Output the (x, y) coordinate of the center of the cell containing the given text.  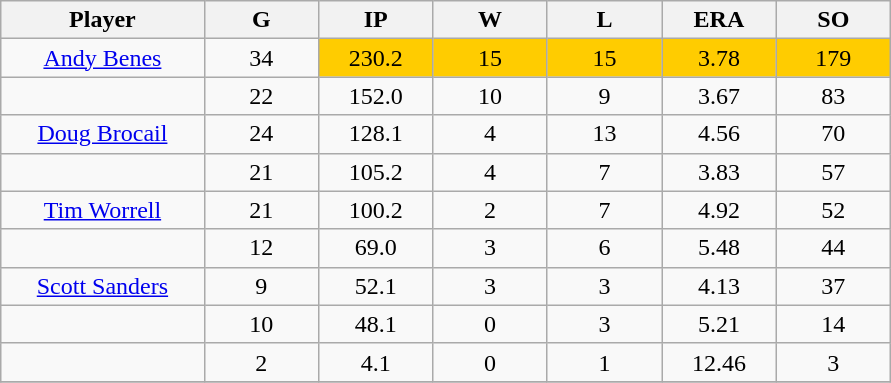
3.78 (719, 58)
230.2 (376, 58)
3.67 (719, 96)
Doug Brocail (102, 134)
83 (834, 96)
5.21 (719, 324)
179 (834, 58)
12 (261, 248)
SO (834, 20)
44 (834, 248)
128.1 (376, 134)
W (490, 20)
52.1 (376, 286)
4.56 (719, 134)
57 (834, 172)
12.46 (719, 362)
3.83 (719, 172)
14 (834, 324)
52 (834, 210)
5.48 (719, 248)
ERA (719, 20)
G (261, 20)
6 (604, 248)
48.1 (376, 324)
4.1 (376, 362)
4.92 (719, 210)
Andy Benes (102, 58)
L (604, 20)
105.2 (376, 172)
IP (376, 20)
69.0 (376, 248)
1 (604, 362)
70 (834, 134)
4.13 (719, 286)
Scott Sanders (102, 286)
Player (102, 20)
37 (834, 286)
100.2 (376, 210)
22 (261, 96)
152.0 (376, 96)
34 (261, 58)
13 (604, 134)
24 (261, 134)
Tim Worrell (102, 210)
